For the text-containing cell, return its midpoint in (x, y) coordinate format. 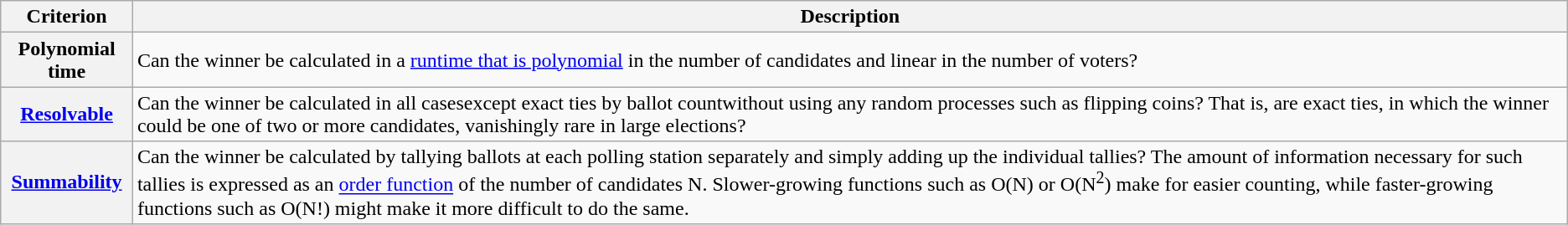
Summability (67, 182)
Criterion (67, 17)
Can the winner be calculated in a runtime that is polynomial in the number of candidates and linear in the number of voters? (849, 60)
Resolvable (67, 114)
Polynomial time (67, 60)
Description (849, 17)
